Identify which cell holds the provided text, then report its [x, y] central coordinate. 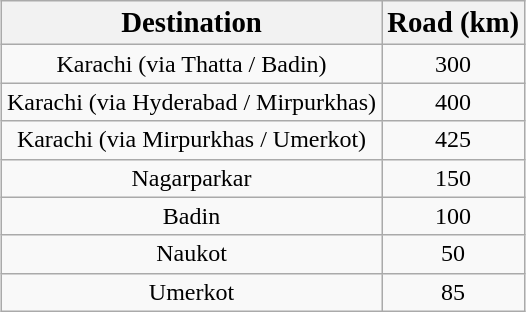
100 [454, 216]
Destination [191, 23]
Nagarparkar [191, 178]
400 [454, 102]
Karachi (via Mirpurkhas / Umerkot) [191, 140]
50 [454, 254]
150 [454, 178]
Umerkot [191, 292]
Badin [191, 216]
Naukot [191, 254]
85 [454, 292]
Road (km) [454, 23]
Karachi (via Hyderabad / Mirpurkhas) [191, 102]
425 [454, 140]
Karachi (via Thatta / Badin) [191, 64]
300 [454, 64]
